Identify which cell holds the provided text, then report its (x, y) central coordinate. 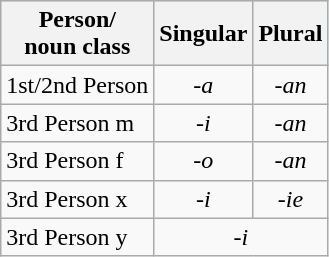
1st/2nd Person (78, 85)
-ie (290, 199)
Person/noun class (78, 34)
-a (204, 85)
-o (204, 161)
Singular (204, 34)
Plural (290, 34)
3rd Person m (78, 123)
3rd Person f (78, 161)
3rd Person y (78, 237)
3rd Person x (78, 199)
